Identify which cell holds the provided text, then report its [x, y] central coordinate. 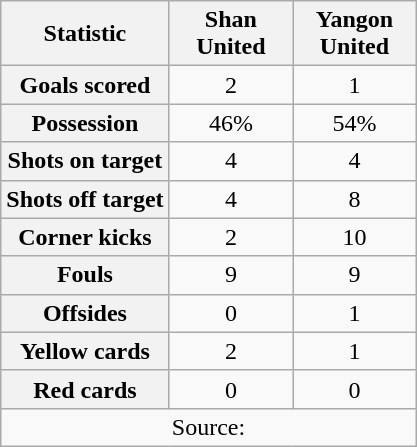
Shots off target [85, 199]
Yangon United [355, 34]
Fouls [85, 275]
10 [355, 237]
Yellow cards [85, 351]
Shan United [231, 34]
Corner kicks [85, 237]
54% [355, 123]
Red cards [85, 389]
46% [231, 123]
Possession [85, 123]
8 [355, 199]
Goals scored [85, 85]
Offsides [85, 313]
Statistic [85, 34]
Source: [209, 427]
Shots on target [85, 161]
